Capture the cell that displays the provided text and extract its (X, Y) central coordinate. 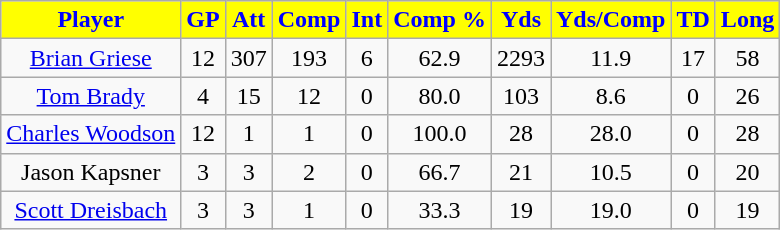
2293 (520, 58)
20 (747, 172)
Brian Griese (91, 58)
Scott Dreisbach (91, 210)
19.0 (610, 210)
Tom Brady (91, 96)
58 (747, 58)
TD (693, 20)
6 (367, 58)
10.5 (610, 172)
21 (520, 172)
Yds (520, 20)
62.9 (440, 58)
Player (91, 20)
Att (248, 20)
66.7 (440, 172)
Int (367, 20)
Comp % (440, 20)
28.0 (610, 134)
4 (203, 96)
8.6 (610, 96)
11.9 (610, 58)
100.0 (440, 134)
193 (309, 58)
GP (203, 20)
103 (520, 96)
15 (248, 96)
307 (248, 58)
17 (693, 58)
Yds/Comp (610, 20)
Long (747, 20)
2 (309, 172)
Charles Woodson (91, 134)
33.3 (440, 210)
26 (747, 96)
Comp (309, 20)
Jason Kapsner (91, 172)
80.0 (440, 96)
